Identify which cell holds the provided text, then report its (X, Y) central coordinate. 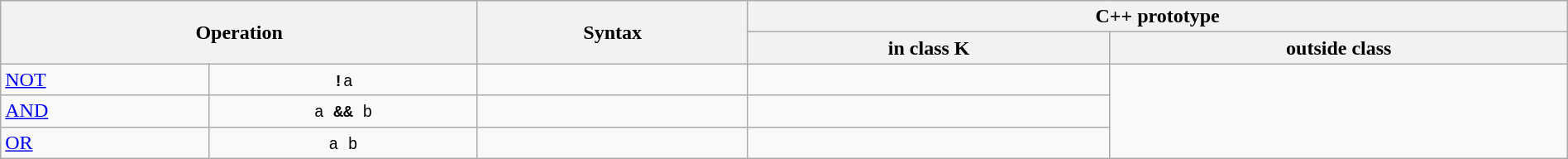
OR (105, 142)
outside class (1338, 48)
NOT (105, 79)
a b (344, 142)
Operation (240, 32)
!a (344, 79)
a && b (344, 111)
in class K (929, 48)
Syntax (612, 32)
AND (105, 111)
C++ prototype (1158, 17)
